Scan for the cell matching the given text and deliver its (x, y) coordinate at center. 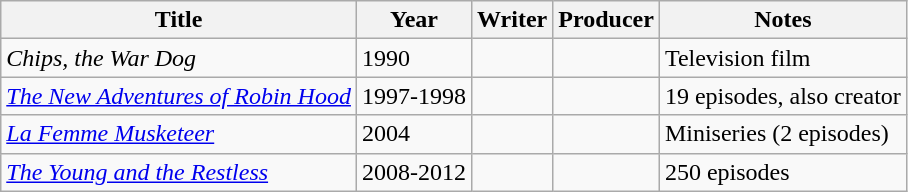
Title (179, 20)
1997-1998 (414, 96)
2004 (414, 134)
Producer (606, 20)
250 episodes (782, 172)
2008-2012 (414, 172)
Year (414, 20)
Notes (782, 20)
Miniseries (2 episodes) (782, 134)
19 episodes, also creator (782, 96)
La Femme Musketeer (179, 134)
Chips, the War Dog (179, 58)
The New Adventures of Robin Hood (179, 96)
1990 (414, 58)
Writer (512, 20)
The Young and the Restless (179, 172)
Television film (782, 58)
